Capture the cell that displays the provided text and extract its (X, Y) central coordinate. 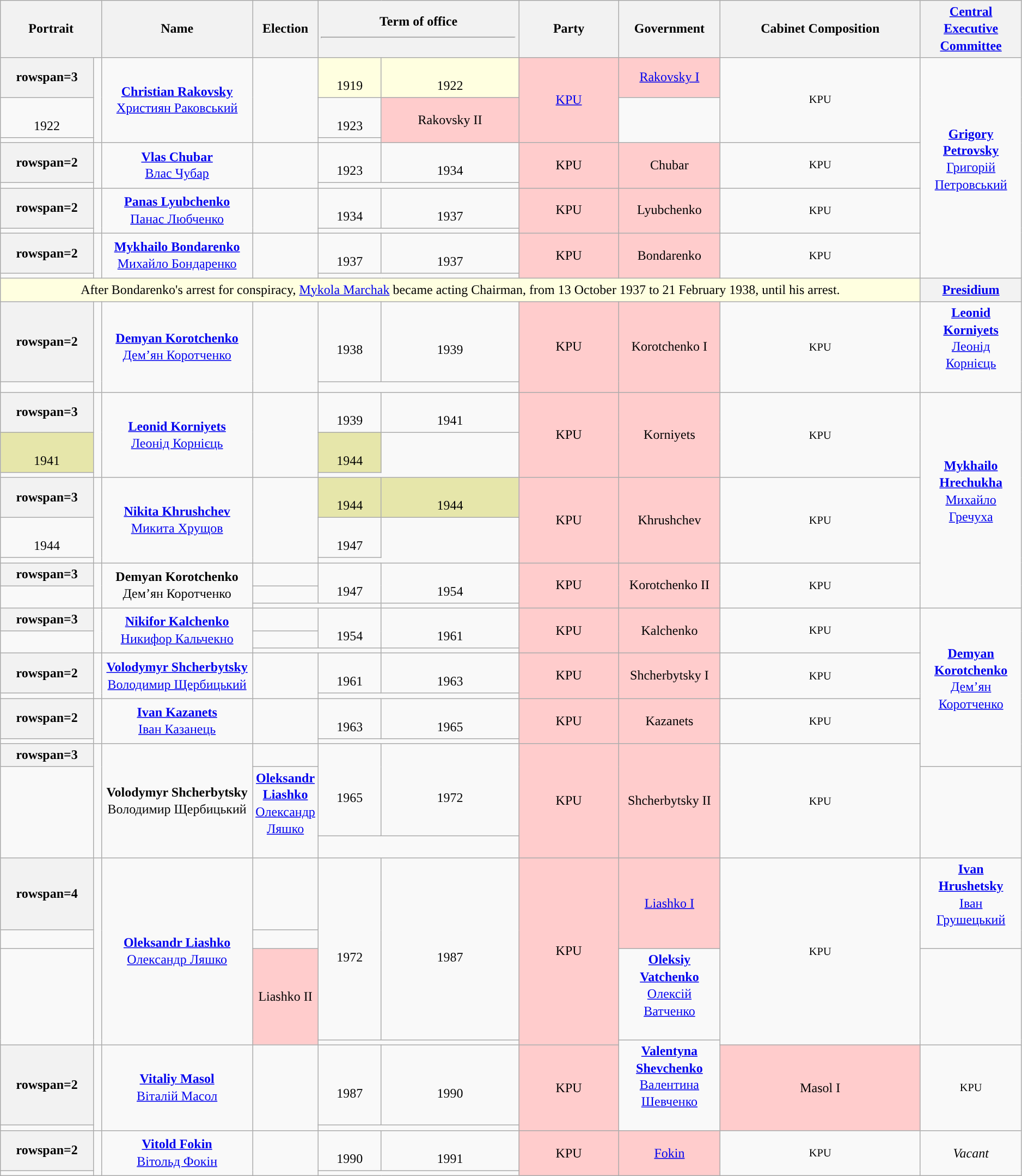
Lyubchenko (669, 210)
Vitold FokinВітольд Фокін (178, 1153)
Shcherbytsky II (669, 800)
Name (178, 29)
Rakovsky II (450, 120)
GrigoryPetrovskyГригорійПетровський (971, 168)
Kazanets (669, 721)
Korotchenko I (669, 347)
OleksiyVatchenkoОлексійВатченко (669, 994)
Vacant (971, 1153)
Vlas ChubarВлас Чубар (178, 166)
Oleksandr LiashkoОлександр Ляшко (178, 951)
Ivan Kazanets Іван Казанець (178, 721)
1938 (350, 342)
LeonidKorniyetsЛеонідКорнієць (971, 347)
Panas LyubchenkoПанас Любченко (178, 210)
IvanHrushetskyІванГрушецький (971, 903)
Liashko I (669, 903)
Presidium (971, 290)
Khrushchev (669, 520)
DemyanKorotchenkoДем’янКоротченко (971, 688)
1991 (450, 1151)
rowspan=4 (47, 893)
Vitaliy MasolВіталій Масол (178, 1088)
Nikifor KalchenkoНикифор Кальчекно (178, 630)
Nikita KhrushchevМикита Хрущов (178, 520)
Party (569, 29)
Fokin (669, 1153)
Mykhailo BondarenkoМихайло Бондаренко (178, 256)
MykhailoHrechukhaМихайлоГречуха (971, 500)
Rakovsky I (669, 77)
Korotchenko II (669, 586)
Government (669, 29)
OleksandrLiashkoОлександрЛяшко (285, 812)
Cabinet Composition (820, 29)
After Bondarenko's arrest for conspiracy, Mykola Marchak became acting Chairman, from 13 October 1937 to 21 February 1938, until his arrest. (461, 290)
Central Executive Committee (971, 29)
Chubar (669, 166)
ValentynaShevchenkoВалентинаШевченко (669, 1086)
Masol I (820, 1088)
Leonid KorniyetsЛеонід Корнієць (178, 436)
Election (285, 29)
Liashko II (285, 996)
Term of office (418, 29)
1919 (350, 77)
Christian RakovskyХристиян Раковський (178, 100)
Portrait (51, 29)
Shcherbytsky I (669, 676)
Bondarenko (669, 256)
Kalchenko (669, 630)
Korniyets (669, 436)
